Search for the cell housing the specified text and yield its [x, y] center coordinate. 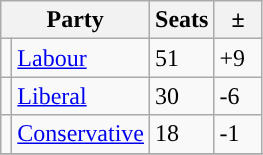
+9 [238, 58]
18 [182, 134]
Liberal [81, 96]
Party [76, 20]
Labour [81, 58]
51 [182, 58]
-6 [238, 96]
Seats [182, 20]
Conservative [81, 134]
30 [182, 96]
± [238, 20]
-1 [238, 134]
